Locate the cell with the specified text and output its [x, y] center coordinate. 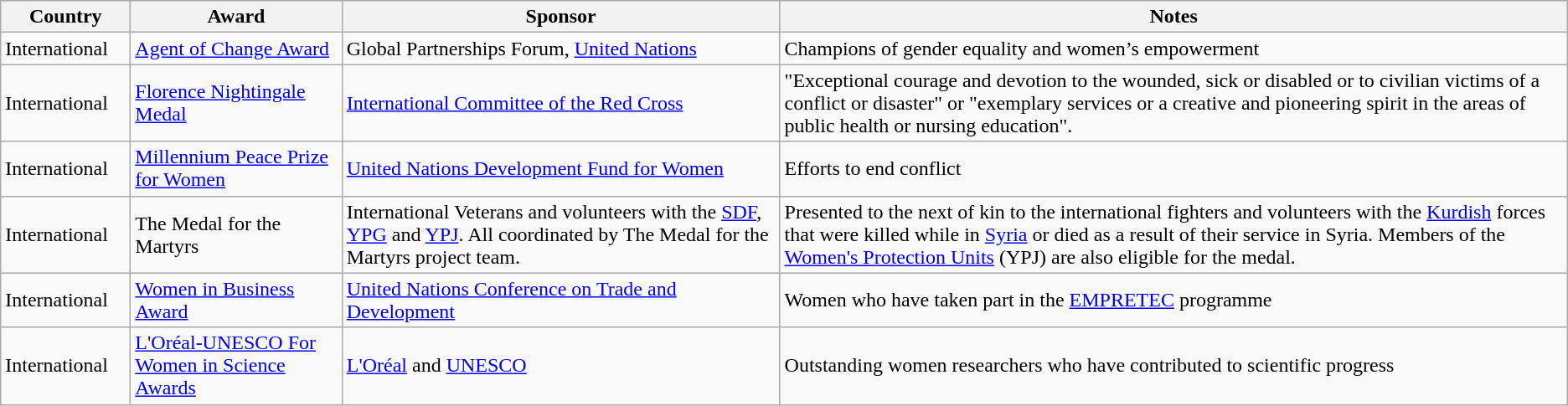
Millennium Peace Prize for Women [236, 169]
Florence Nightingale Medal [236, 103]
United Nations Conference on Trade and Development [561, 300]
Women who have taken part in the EMPRETEC programme [1173, 300]
Sponsor [561, 17]
Agent of Change Award [236, 49]
Country [65, 17]
Champions of gender equality and women’s empowerment [1173, 49]
Women in Business Award [236, 300]
Global Partnerships Forum, United Nations [561, 49]
International Committee of the Red Cross [561, 103]
United Nations Development Fund for Women [561, 169]
The Medal for the Martyrs [236, 234]
Notes [1173, 17]
Award [236, 17]
L'Oréal-UNESCO For Women in Science Awards [236, 366]
International Veterans and volunteers with the SDF, YPG and YPJ. All coordinated by The Medal for the Martyrs project team. [561, 234]
Outstanding women researchers who have contributed to scientific progress [1173, 366]
Efforts to end conflict [1173, 169]
L'Oréal and UNESCO [561, 366]
